Output the (x, y) coordinate of the center of the cell containing the given text.  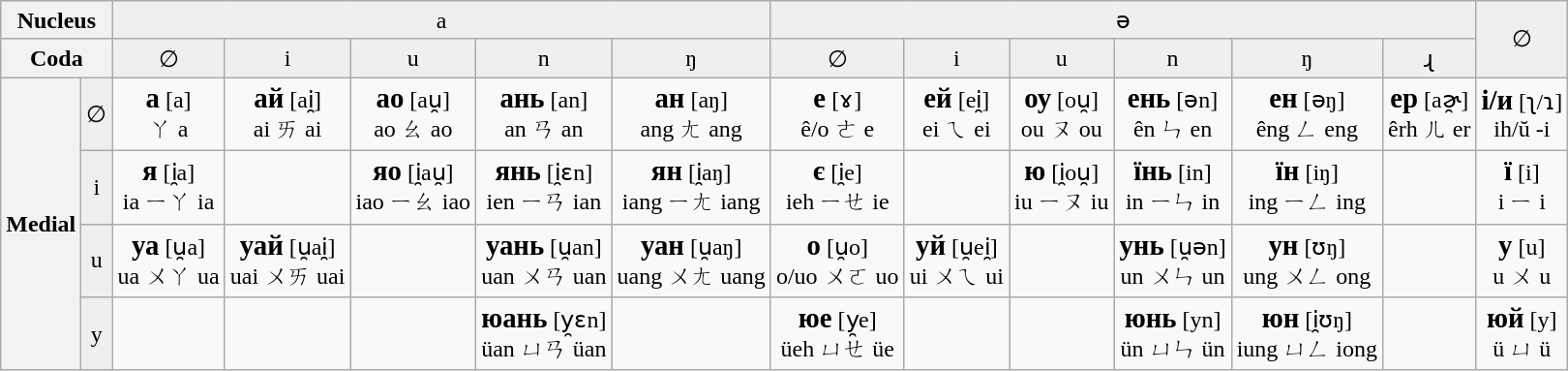
ан [aŋ]ang ㄤ ang (691, 114)
a (441, 20)
ай [ai̯]ai ㄞ ai (287, 114)
є [i̯e]ieh ㄧㄝ ie (837, 187)
Coda (56, 58)
уа [u̯a]ua ㄨㄚ ua (168, 261)
юй [y]ü ㄩ ü (1522, 334)
оу [ou̯]ou ㄡ ou (1062, 114)
ен [əŋ]êng ㄥ eng (1307, 114)
янь [i̯ɛn]ien ㄧㄢ ian (544, 187)
о [u̯o]o/uo ㄨㄛ uo (837, 261)
ень [ən]ên ㄣ en (1173, 114)
і/и [ʅ/ɿ]ih/ŭ -i (1522, 114)
я [i̯a]ia ㄧㄚ ia (168, 187)
е [ɤ]ê/o ㄜ e (837, 114)
y (97, 334)
їн [iŋ]ing ㄧㄥ ing (1307, 187)
юн [i̯ʊŋ]iung ㄩㄥ iong (1307, 334)
у [u]u ㄨ u (1522, 261)
уай [u̯ai̯]uai ㄨㄞ uai (287, 261)
юнь [yn]ün ㄩㄣ ün (1173, 334)
ю [i̯ou̯]iu ㄧㄡ iu (1062, 187)
юе [y̯e]üeh ㄩㄝ üe (837, 334)
ян [i̯aŋ]iang ㄧㄤ iang (691, 187)
уй [u̯ei̯]ui ㄨㄟ ui (956, 261)
ер [aɚ̯]êrh ㄦ er (1430, 114)
уань [u̯an]uan ㄨㄢ uan (544, 261)
уан [u̯aŋ]uang ㄨㄤ uang (691, 261)
яо [i̯au̯]iao ㄧㄠ iao (413, 187)
a [a]ㄚ a (168, 114)
ун [ʊŋ]ung ㄨㄥ ong (1307, 261)
Nucleus (56, 20)
ї [i]i ㄧ i (1522, 187)
ань [an]an ㄢ an (544, 114)
їнь [in]in ㄧㄣ in (1173, 187)
ə (1123, 20)
Medial (41, 224)
ao [au̯]ao ㄠ ao (413, 114)
ɻ (1430, 58)
унь [u̯ən]un ㄨㄣ un (1173, 261)
юань [y̯ɛn]üan ㄩㄢ üan (544, 334)
ей [ei̯]ei ㄟ ei (956, 114)
